Locate the cell with the specified text and output its [X, Y] center coordinate. 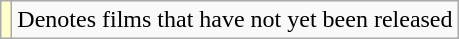
Denotes films that have not yet been released [235, 20]
